Detect which cell encompasses the target text, then output its [X, Y] center coordinate. 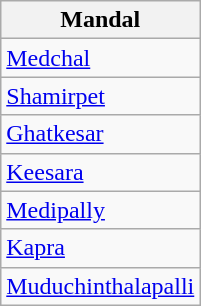
Muduchinthalapalli [100, 286]
Kapra [100, 248]
Medchal [100, 58]
Shamirpet [100, 96]
Keesara [100, 172]
Ghatkesar [100, 134]
Medipally [100, 210]
Mandal [100, 20]
